Pinpoint the cell where the given text exists, returning its [x, y] midpoint coordinate. 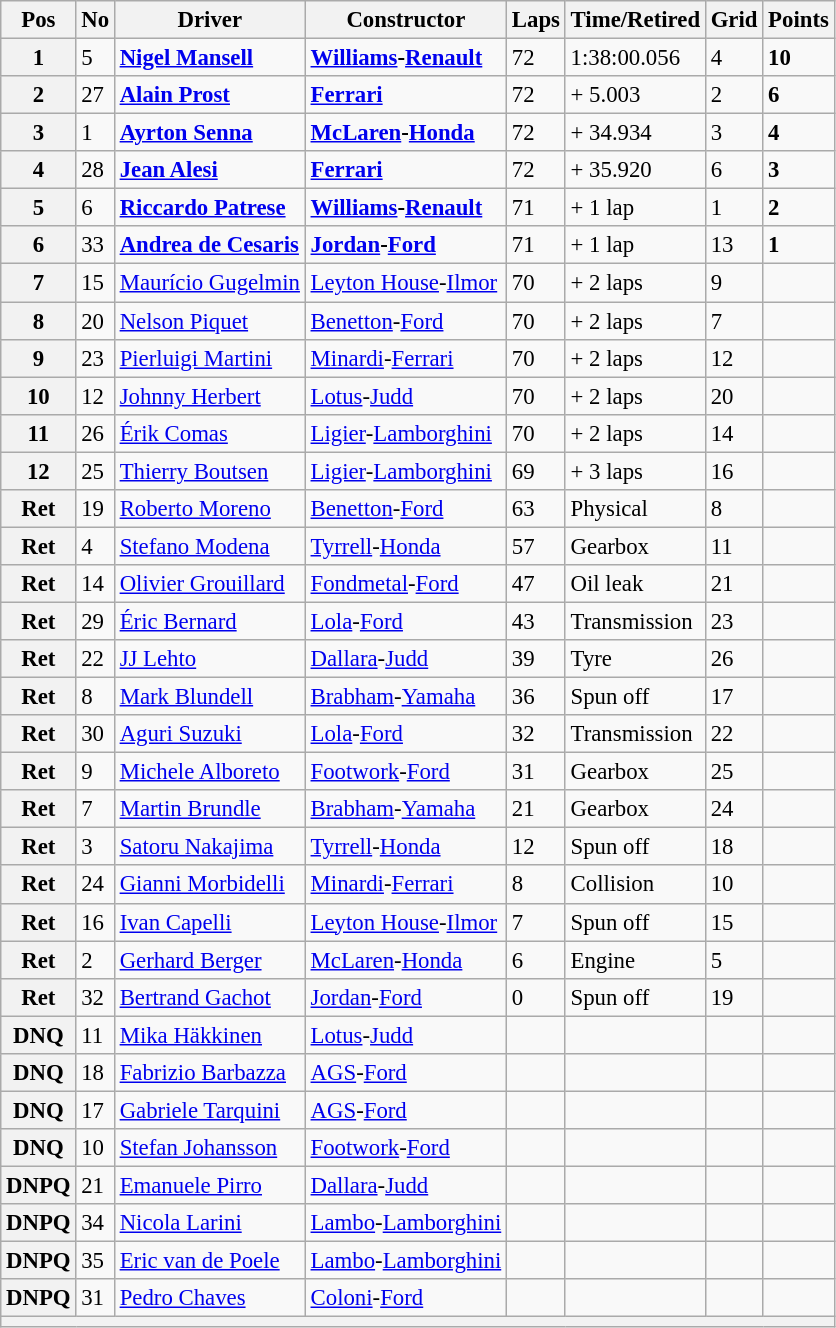
34 [95, 1223]
Engine [635, 960]
Stefano Modena [210, 546]
Andrea de Cesaris [210, 245]
63 [536, 509]
No [95, 20]
Stefan Johansson [210, 1148]
Physical [635, 509]
Constructor [406, 20]
JJ Lehto [210, 659]
Michele Alboreto [210, 772]
Alain Prost [210, 95]
27 [95, 95]
Grid [734, 20]
29 [95, 621]
Riccardo Patrese [210, 208]
Ivan Capelli [210, 922]
Oil leak [635, 584]
Laps [536, 20]
0 [536, 997]
+ 5.003 [635, 95]
Mark Blundell [210, 697]
Pos [38, 20]
Driver [210, 20]
Nicola Larini [210, 1223]
43 [536, 621]
Gerhard Berger [210, 960]
Tyre [635, 659]
Pedro Chaves [210, 1298]
35 [95, 1261]
30 [95, 734]
Aguri Suzuki [210, 734]
39 [536, 659]
Gabriele Tarquini [210, 1110]
47 [536, 584]
Martin Brundle [210, 809]
Eric van de Poele [210, 1261]
Satoru Nakajima [210, 847]
+ 35.920 [635, 170]
Fondmetal-Ford [406, 584]
Maurício Gugelmin [210, 283]
Jean Alesi [210, 170]
36 [536, 697]
1:38:00.056 [635, 58]
Collision [635, 885]
57 [536, 546]
28 [95, 170]
Points [798, 20]
Ayrton Senna [210, 133]
Éric Bernard [210, 621]
Fabrizio Barbazza [210, 1073]
Bertrand Gachot [210, 997]
+ 3 laps [635, 471]
Olivier Grouillard [210, 584]
Time/Retired [635, 20]
Érik Comas [210, 433]
Roberto Moreno [210, 509]
Pierluigi Martini [210, 358]
Coloni-Ford [406, 1298]
Nelson Piquet [210, 321]
13 [734, 245]
+ 34.934 [635, 133]
Nigel Mansell [210, 58]
Mika Häkkinen [210, 1035]
Johnny Herbert [210, 396]
33 [95, 245]
Emanuele Pirro [210, 1185]
Gianni Morbidelli [210, 885]
69 [536, 471]
Thierry Boutsen [210, 471]
